For the text-containing cell, return its midpoint in (x, y) coordinate format. 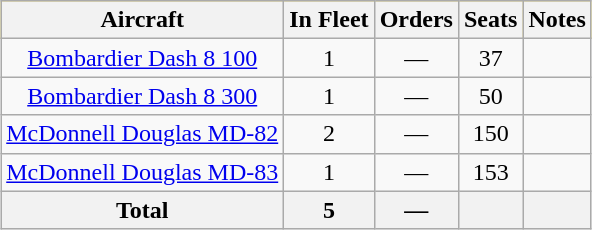
37 (490, 58)
In Fleet (329, 20)
Bombardier Dash 8 300 (142, 96)
Bombardier Dash 8 100 (142, 58)
Notes (557, 20)
Seats (490, 20)
50 (490, 96)
150 (490, 134)
2 (329, 134)
153 (490, 172)
Aircraft (142, 20)
Total (142, 210)
McDonnell Douglas MD-82 (142, 134)
McDonnell Douglas MD-83 (142, 172)
Orders (416, 20)
5 (329, 210)
